Output the [X, Y] coordinate of the center of the cell containing the given text.  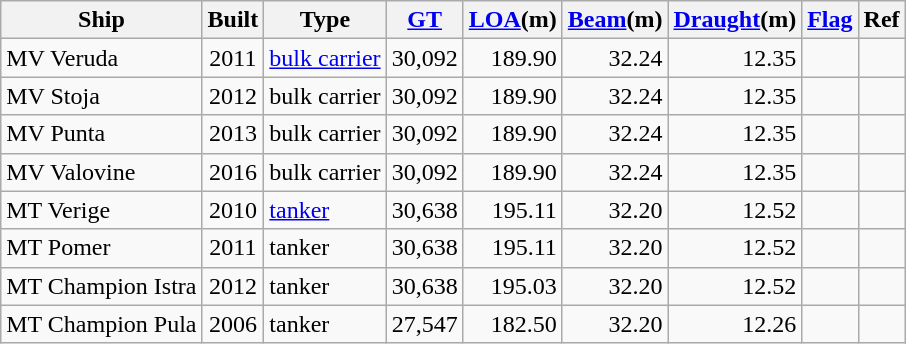
MV Stoja [102, 96]
MT Verige [102, 210]
Flag [830, 20]
GT [424, 20]
12.26 [735, 324]
Ship [102, 20]
MT Champion Istra [102, 286]
Draught(m) [735, 20]
MT Champion Pula [102, 324]
MT Pomer [102, 248]
MV Veruda [102, 58]
27,547 [424, 324]
LOA(m) [512, 20]
195.03 [512, 286]
2016 [233, 172]
2006 [233, 324]
2010 [233, 210]
MV Valovine [102, 172]
Beam(m) [615, 20]
Type [325, 20]
MV Punta [102, 134]
182.50 [512, 324]
2013 [233, 134]
Built [233, 20]
Ref [882, 20]
